Return the [x, y] coordinate for the center point of the cell that contains the specified text.  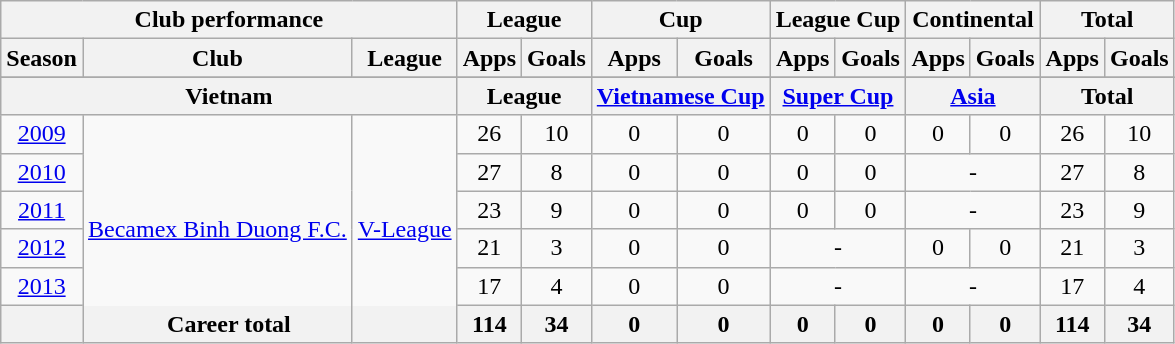
2011 [42, 210]
League Cup [838, 20]
Club performance [229, 20]
Super Cup [838, 96]
Continental [973, 20]
Vietnamese Cup [680, 96]
2010 [42, 172]
Club [217, 58]
Season [42, 58]
Asia [973, 96]
Vietnam [229, 96]
2009 [42, 134]
Cup [680, 20]
V-League [404, 229]
2012 [42, 248]
2013 [42, 286]
Becamex Binh Duong F.C. [217, 229]
Career total [229, 324]
